Scan for the cell matching the given text and deliver its (X, Y) coordinate at center. 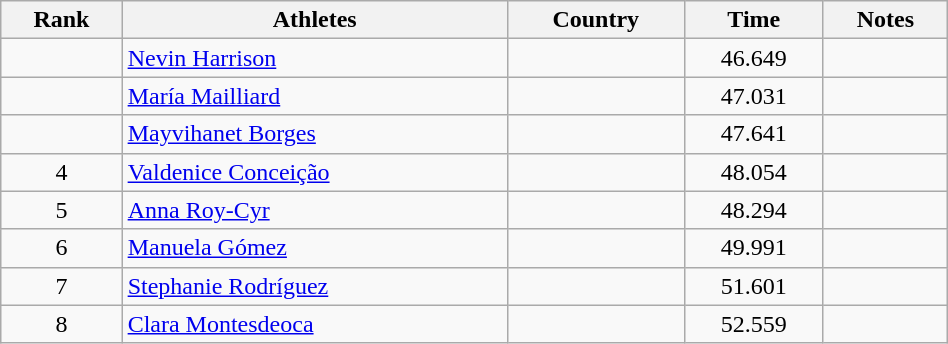
5 (62, 210)
Stephanie Rodríguez (314, 286)
48.294 (754, 210)
Mayvihanet Borges (314, 134)
46.649 (754, 58)
Valdenice Conceição (314, 172)
Rank (62, 20)
Manuela Gómez (314, 248)
52.559 (754, 324)
47.641 (754, 134)
47.031 (754, 96)
Notes (885, 20)
51.601 (754, 286)
Country (596, 20)
4 (62, 172)
Athletes (314, 20)
Time (754, 20)
6 (62, 248)
María Mailliard (314, 96)
Nevin Harrison (314, 58)
48.054 (754, 172)
8 (62, 324)
Clara Montesdeoca (314, 324)
49.991 (754, 248)
7 (62, 286)
Anna Roy-Cyr (314, 210)
